For the text-containing cell, return its midpoint in [x, y] coordinate format. 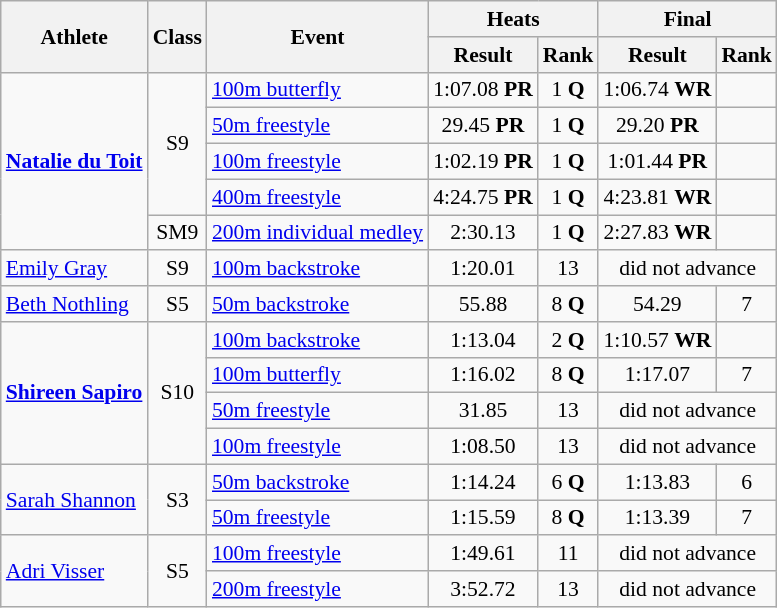
Athlete [74, 36]
Sarah Shannon [74, 500]
1:17.07 [657, 375]
1:13.83 [657, 482]
31.85 [483, 411]
4:23.81 WR [657, 197]
1:20.01 [483, 269]
55.88 [483, 304]
2:27.83 WR [657, 233]
1:15.59 [483, 518]
200m freestyle [318, 589]
Emily Gray [74, 269]
1:13.04 [483, 340]
400m freestyle [318, 197]
200m individual medley [318, 233]
Natalie du Toit [74, 161]
1:02.19 PR [483, 162]
1:01.44 PR [657, 162]
1:13.39 [657, 518]
1:10.57 WR [657, 340]
29.45 PR [483, 126]
Adri Visser [74, 572]
Final [688, 19]
3:52.72 [483, 589]
1:14.24 [483, 482]
54.29 [657, 304]
Heats [513, 19]
S10 [178, 393]
1:07.08 PR [483, 90]
29.20 PR [657, 126]
2 Q [568, 340]
Class [178, 36]
6 [746, 482]
1:08.50 [483, 447]
11 [568, 554]
Beth Nothling [74, 304]
1:49.61 [483, 554]
Event [318, 36]
6 Q [568, 482]
1:16.02 [483, 375]
S3 [178, 500]
Shireen Sapiro [74, 393]
4:24.75 PR [483, 197]
2:30.13 [483, 233]
SM9 [178, 233]
1:06.74 WR [657, 90]
